From the cell containing the given text, extract its center point as [X, Y] coordinate. 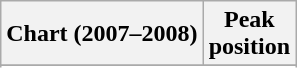
Peakposition [249, 34]
Chart (2007–2008) [102, 34]
